Pinpoint the cell where the given text exists, returning its [X, Y] midpoint coordinate. 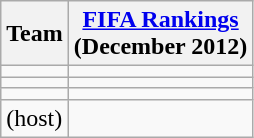
(host) [35, 118]
Team [35, 34]
FIFA Rankings(December 2012) [160, 34]
